Identify which cell holds the provided text, then report its [x, y] central coordinate. 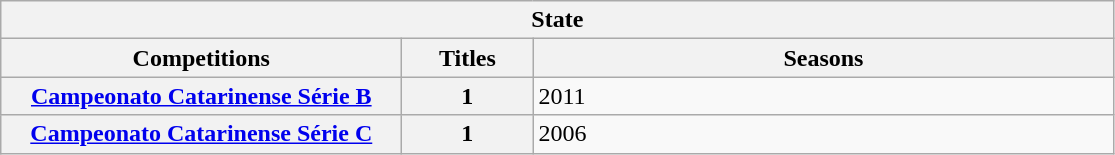
Titles [468, 58]
Seasons [824, 58]
Campeonato Catarinense Série B [202, 96]
Competitions [202, 58]
2011 [824, 96]
State [558, 20]
Campeonato Catarinense Série C [202, 134]
2006 [824, 134]
